Pinpoint the cell where the given text exists, returning its (x, y) midpoint coordinate. 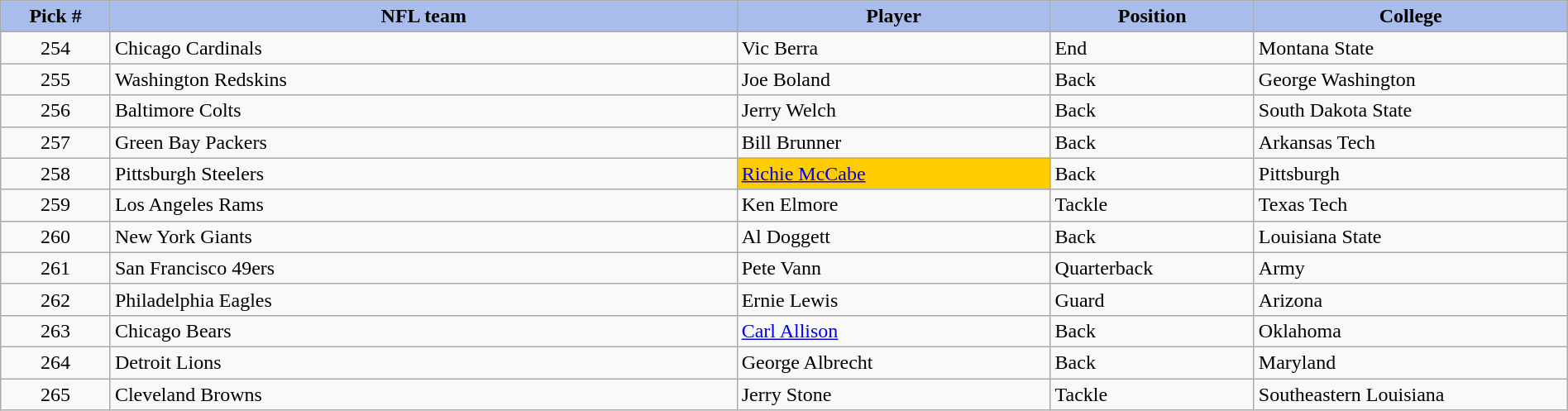
254 (56, 48)
Cleveland Browns (423, 394)
Bill Brunner (893, 142)
Ernie Lewis (893, 299)
262 (56, 299)
Southeastern Louisiana (1411, 394)
257 (56, 142)
Pittsburgh (1411, 174)
End (1152, 48)
Quarterback (1152, 268)
Ken Elmore (893, 205)
Carl Allison (893, 331)
Player (893, 17)
South Dakota State (1411, 111)
Detroit Lions (423, 362)
New York Giants (423, 237)
Pete Vann (893, 268)
Pittsburgh Steelers (423, 174)
Joe Boland (893, 79)
Al Doggett (893, 237)
Oklahoma (1411, 331)
Arkansas Tech (1411, 142)
Green Bay Packers (423, 142)
264 (56, 362)
260 (56, 237)
Montana State (1411, 48)
263 (56, 331)
258 (56, 174)
Vic Berra (893, 48)
261 (56, 268)
College (1411, 17)
Position (1152, 17)
George Albrecht (893, 362)
Baltimore Colts (423, 111)
259 (56, 205)
Richie McCabe (893, 174)
Arizona (1411, 299)
Guard (1152, 299)
Washington Redskins (423, 79)
Louisiana State (1411, 237)
Pick # (56, 17)
Maryland (1411, 362)
San Francisco 49ers (423, 268)
Chicago Cardinals (423, 48)
Texas Tech (1411, 205)
NFL team (423, 17)
Army (1411, 268)
George Washington (1411, 79)
Jerry Stone (893, 394)
255 (56, 79)
256 (56, 111)
Los Angeles Rams (423, 205)
Chicago Bears (423, 331)
Philadelphia Eagles (423, 299)
265 (56, 394)
Jerry Welch (893, 111)
